Determine the [X, Y] coordinate at the center of the cell enclosing the given text.  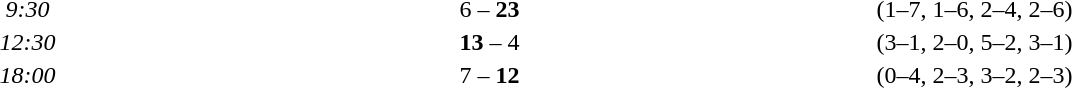
13 – 4 [490, 42]
